Detect which cell encompasses the target text, then output its [x, y] center coordinate. 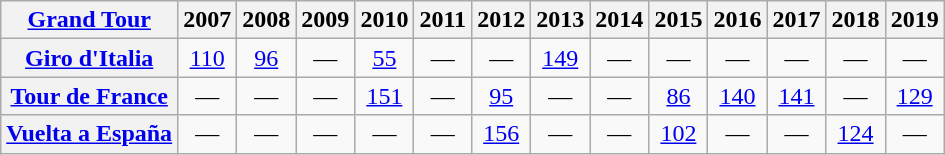
2018 [856, 20]
Giro d'Italia [90, 58]
Tour de France [90, 96]
2013 [560, 20]
102 [678, 134]
2012 [502, 20]
2008 [266, 20]
110 [208, 58]
141 [796, 96]
2015 [678, 20]
2009 [326, 20]
2010 [384, 20]
96 [266, 58]
149 [560, 58]
2014 [620, 20]
95 [502, 96]
140 [738, 96]
55 [384, 58]
2011 [443, 20]
156 [502, 134]
151 [384, 96]
2019 [914, 20]
2016 [738, 20]
Vuelta a España [90, 134]
124 [856, 134]
86 [678, 96]
129 [914, 96]
2007 [208, 20]
2017 [796, 20]
Grand Tour [90, 20]
